Identify which cell holds the provided text, then report its [X, Y] central coordinate. 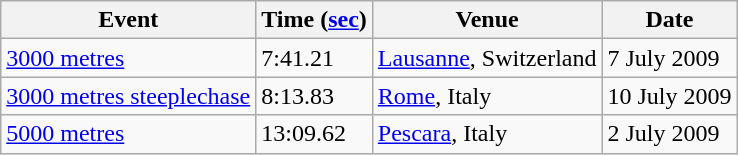
Venue [487, 20]
7 July 2009 [670, 58]
3000 metres steeplechase [128, 96]
Event [128, 20]
Lausanne, Switzerland [487, 58]
10 July 2009 [670, 96]
5000 metres [128, 134]
Date [670, 20]
7:41.21 [314, 58]
13:09.62 [314, 134]
2 July 2009 [670, 134]
Time (sec) [314, 20]
Rome, Italy [487, 96]
3000 metres [128, 58]
8:13.83 [314, 96]
Pescara, Italy [487, 134]
